Determine the (x, y) coordinate at the center of the cell enclosing the given text.  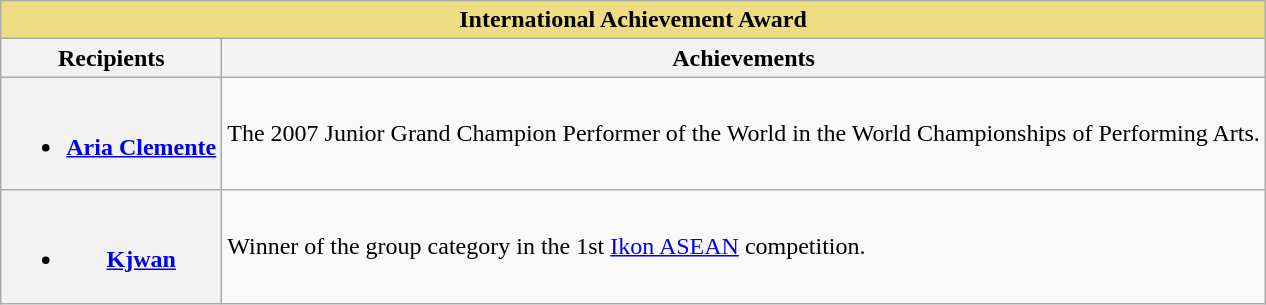
Aria Clemente (112, 134)
International Achievement Award (634, 20)
The 2007 Junior Grand Champion Performer of the World in the World Championships of Performing Arts. (744, 134)
Kjwan (112, 246)
Recipients (112, 58)
Achievements (744, 58)
Winner of the group category in the 1st Ikon ASEAN competition. (744, 246)
